Capture the cell that displays the provided text and extract its (x, y) central coordinate. 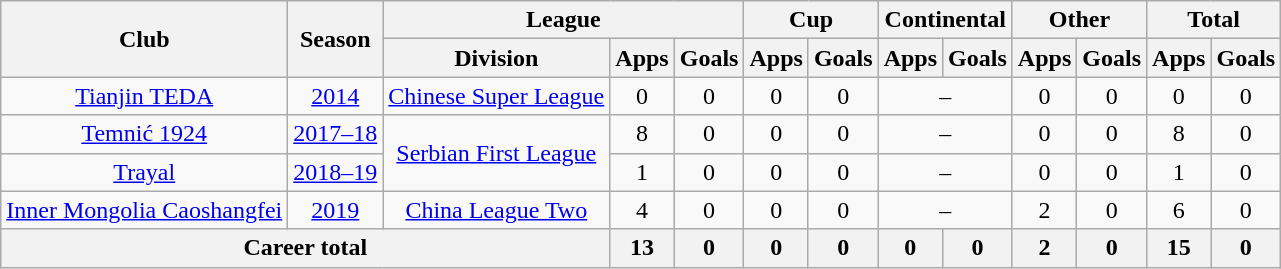
Serbian First League (496, 153)
Chinese Super League (496, 96)
15 (1179, 248)
2014 (336, 96)
Club (144, 39)
Trayal (144, 172)
Career total (306, 248)
Total (1214, 20)
League (564, 20)
4 (642, 210)
Continental (945, 20)
Temnić 1924 (144, 134)
2018–19 (336, 172)
13 (642, 248)
Season (336, 39)
Inner Mongolia Caoshangfei (144, 210)
Other (1079, 20)
6 (1179, 210)
Cup (811, 20)
2019 (336, 210)
China League Two (496, 210)
Division (496, 58)
Tianjin TEDA (144, 96)
2017–18 (336, 134)
